Detect which cell encompasses the target text, then output its [x, y] center coordinate. 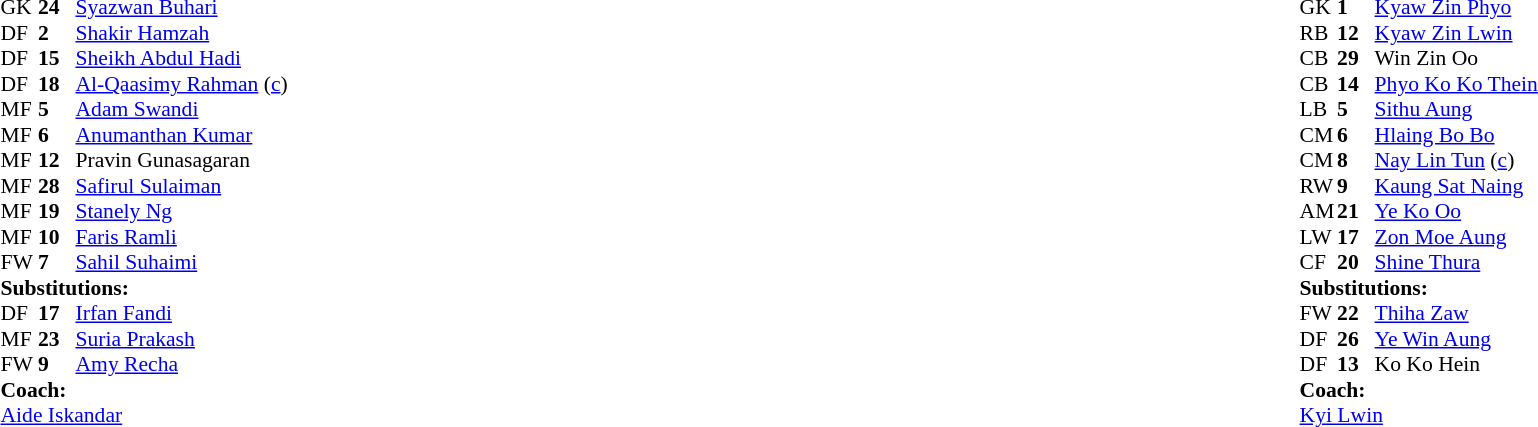
Sahil Suhaimi [182, 263]
7 [57, 263]
28 [57, 186]
2 [57, 33]
Irfan Fandi [182, 313]
Win Zin Oo [1456, 59]
Anumanthan Kumar [182, 135]
Ko Ko Hein [1456, 365]
Kyaw Zin Lwin [1456, 33]
23 [57, 339]
Hlaing Bo Bo [1456, 135]
Zon Moe Aung [1456, 237]
22 [1356, 313]
Ye Win Aung [1456, 339]
LB [1319, 109]
CF [1319, 263]
Faris Ramli [182, 237]
20 [1356, 263]
Adam Swandi [182, 109]
Suria Prakash [182, 339]
Al-Qaasimy Rahman (c) [182, 84]
Phyo Ko Ko Thein [1456, 84]
21 [1356, 211]
AM [1319, 211]
14 [1356, 84]
26 [1356, 339]
Stanely Ng [182, 211]
Kaung Sat Naing [1456, 186]
Sithu Aung [1456, 109]
10 [57, 237]
Safirul Sulaiman [182, 186]
Shine Thura [1456, 263]
Ye Ko Oo [1456, 211]
Pravin Gunasagaran [182, 161]
LW [1319, 237]
RB [1319, 33]
29 [1356, 59]
Thiha Zaw [1456, 313]
Amy Recha [182, 365]
18 [57, 84]
8 [1356, 161]
13 [1356, 365]
RW [1319, 186]
15 [57, 59]
Shakir Hamzah [182, 33]
Nay Lin Tun (c) [1456, 161]
19 [57, 211]
Sheikh Abdul Hadi [182, 59]
